Detect which cell encompasses the target text, then output its (x, y) center coordinate. 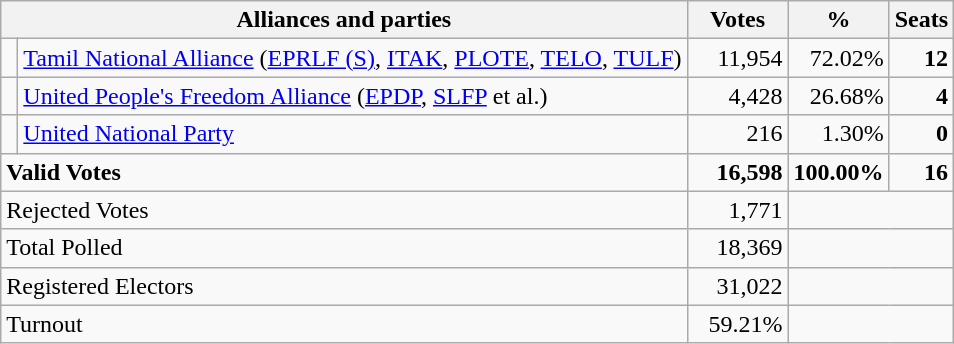
Valid Votes (344, 172)
31,022 (738, 286)
59.21% (738, 324)
72.02% (838, 58)
Total Polled (344, 248)
Seats (921, 20)
1,771 (738, 210)
Rejected Votes (344, 210)
12 (921, 58)
16,598 (738, 172)
0 (921, 134)
11,954 (738, 58)
United National Party (352, 134)
4,428 (738, 96)
Tamil National Alliance (EPRLF (S), ITAK, PLOTE, TELO, TULF) (352, 58)
1.30% (838, 134)
United People's Freedom Alliance (EPDP, SLFP et al.) (352, 96)
216 (738, 134)
Alliances and parties (344, 20)
Votes (738, 20)
18,369 (738, 248)
26.68% (838, 96)
Turnout (344, 324)
100.00% (838, 172)
4 (921, 96)
16 (921, 172)
Registered Electors (344, 286)
% (838, 20)
